Detect which cell encompasses the target text, then output its [x, y] center coordinate. 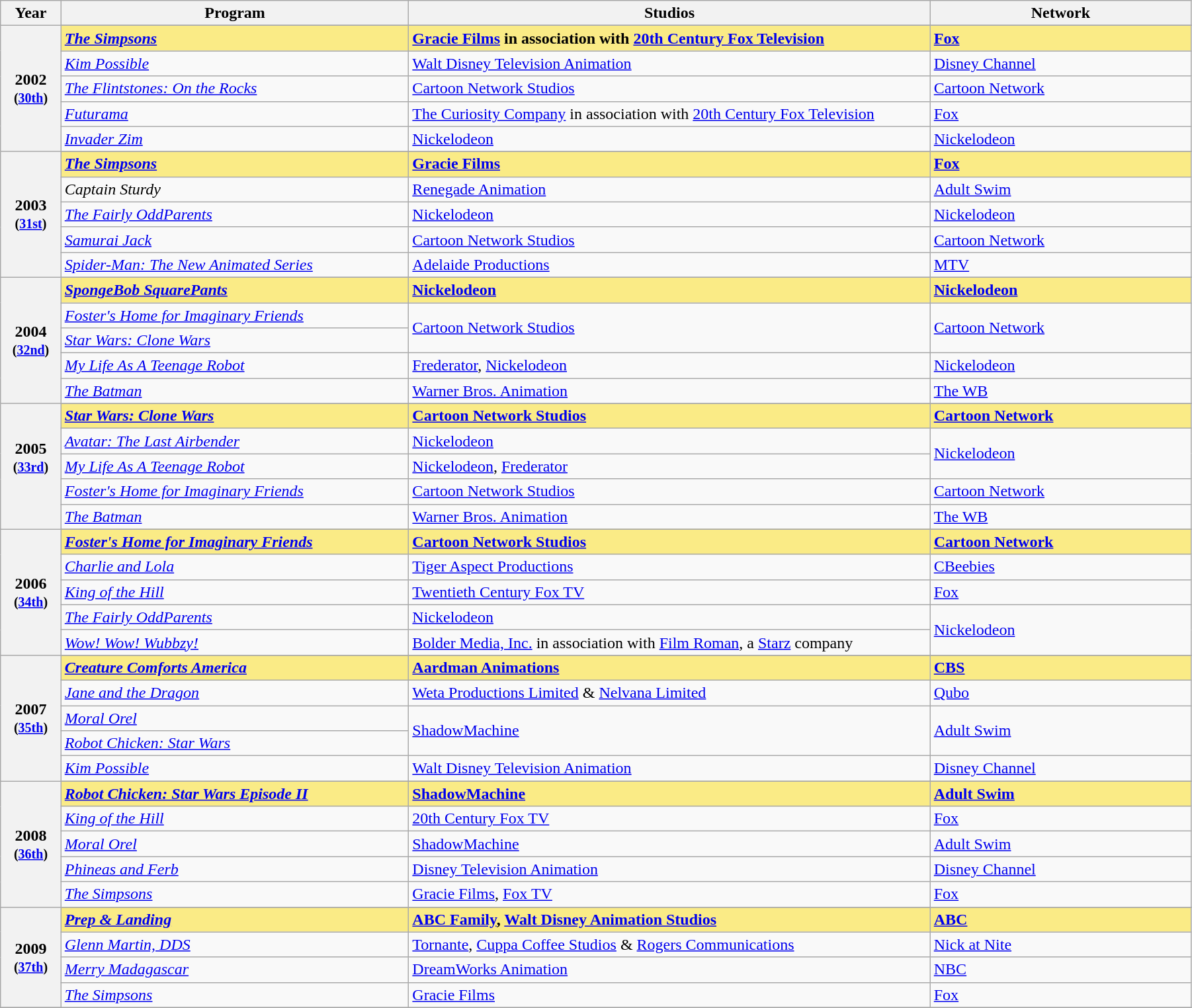
The Flintstones: On the Rocks [235, 89]
Jane and the Dragon [235, 693]
ABC Family, Walt Disney Animation Studios [669, 919]
Phineas and Ferb [235, 869]
Bolder Media, Inc. in association with Film Roman, a Starz company [669, 642]
Disney Television Animation [669, 869]
Gracie Films in association with 20th Century Fox Television [669, 38]
Samurai Jack [235, 239]
Weta Productions Limited & Nelvana Limited [669, 693]
Glenn Martin, DDS [235, 945]
Wow! Wow! Wubbzy! [235, 642]
2008 (36th) [31, 844]
Adelaide Productions [669, 265]
20th Century Fox TV [669, 819]
Studios [669, 13]
2009 (37th) [31, 957]
NBC [1060, 970]
2002 (30th) [31, 89]
Network [1060, 13]
2007 (35th) [31, 718]
2006 (34th) [31, 592]
Merry Madagascar [235, 970]
Captain Sturdy [235, 189]
Aardman Animations [669, 667]
Frederator, Nickelodeon [669, 366]
Nick at Nite [1060, 945]
2003 (31st) [31, 214]
Twentieth Century Fox TV [669, 592]
Prep & Landing [235, 919]
Invader Zim [235, 139]
Program [235, 13]
Creature Comforts America [235, 667]
SpongeBob SquarePants [235, 290]
Nickelodeon, Frederator [669, 466]
Tiger Aspect Productions [669, 567]
2004 (32nd) [31, 340]
Qubo [1060, 693]
Tornante, Cuppa Coffee Studios & Rogers Communications [669, 945]
The Curiosity Company in association with 20th Century Fox Television [669, 114]
CBS [1060, 667]
MTV [1060, 265]
Futurama [235, 114]
Gracie Films, Fox TV [669, 894]
2005 (33rd) [31, 466]
Spider-Man: The New Animated Series [235, 265]
Robot Chicken: Star Wars Episode II [235, 794]
Charlie and Lola [235, 567]
Robot Chicken: Star Wars [235, 743]
CBeebies [1060, 567]
Year [31, 13]
ABC [1060, 919]
DreamWorks Animation [669, 970]
Renegade Animation [669, 189]
Avatar: The Last Airbender [235, 441]
